Provide the (x, y) coordinate of the cell's center where the given text is located.  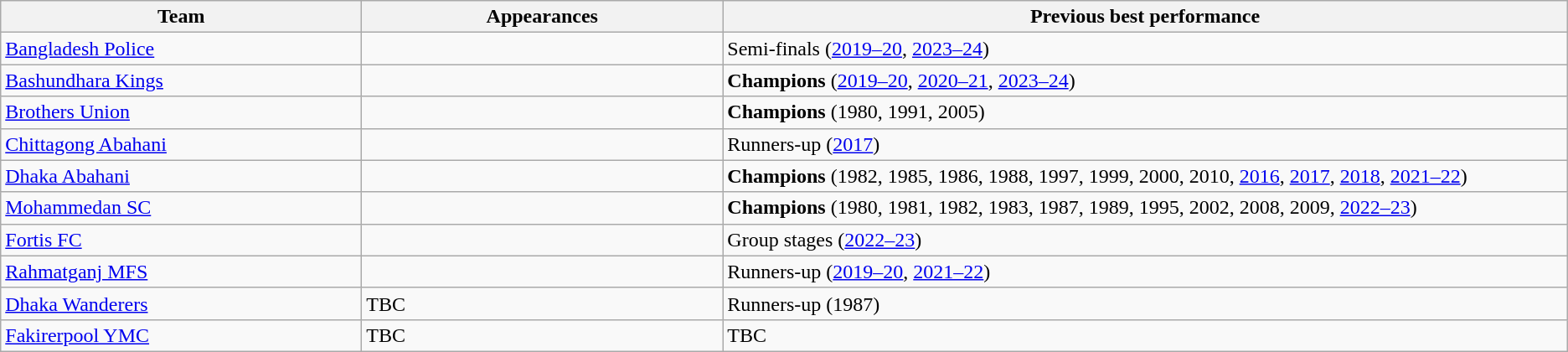
Runners-up (2019–20, 2021–22) (1145, 272)
Previous best performance (1145, 17)
Runners-up (1987) (1145, 303)
Champions (1980, 1991, 2005) (1145, 112)
Fakirerpool YMC (181, 335)
Champions (1980, 1981, 1982, 1983, 1987, 1989, 1995, 2002, 2008, 2009, 2022–23) (1145, 208)
Rahmatganj MFS (181, 272)
Team (181, 17)
Group stages (2022–23) (1145, 240)
Champions (2019–20, 2020–21, 2023–24) (1145, 80)
Chittagong Abahani (181, 144)
Brothers Union (181, 112)
Bashundhara Kings (181, 80)
Appearances (543, 17)
Mohammedan SC (181, 208)
Dhaka Abahani (181, 176)
Fortis FC (181, 240)
Runners-up (2017) (1145, 144)
Semi-finals (2019–20, 2023–24) (1145, 49)
Champions (1982, 1985, 1986, 1988, 1997, 1999, 2000, 2010, 2016, 2017, 2018, 2021–22) (1145, 176)
Bangladesh Police (181, 49)
Dhaka Wanderers (181, 303)
